Locate the cell with the specified text and output its (x, y) center coordinate. 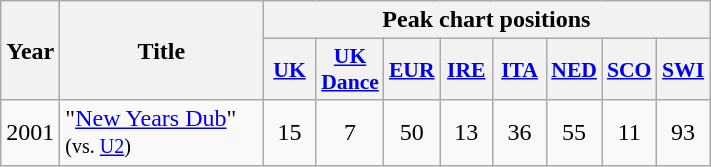
NED (574, 70)
"New Years Dub" (vs. U2) (162, 132)
Year (30, 50)
Title (162, 50)
11 (630, 132)
7 (350, 132)
UKDance (350, 70)
93 (682, 132)
13 (466, 132)
EUR (412, 70)
SCO (630, 70)
55 (574, 132)
UK (290, 70)
SWI (682, 70)
ITA (520, 70)
36 (520, 132)
Peak chart positions (486, 20)
2001 (30, 132)
15 (290, 132)
IRE (466, 70)
50 (412, 132)
